Extract the (X, Y) coordinate from the center of the cell holding the provided text.  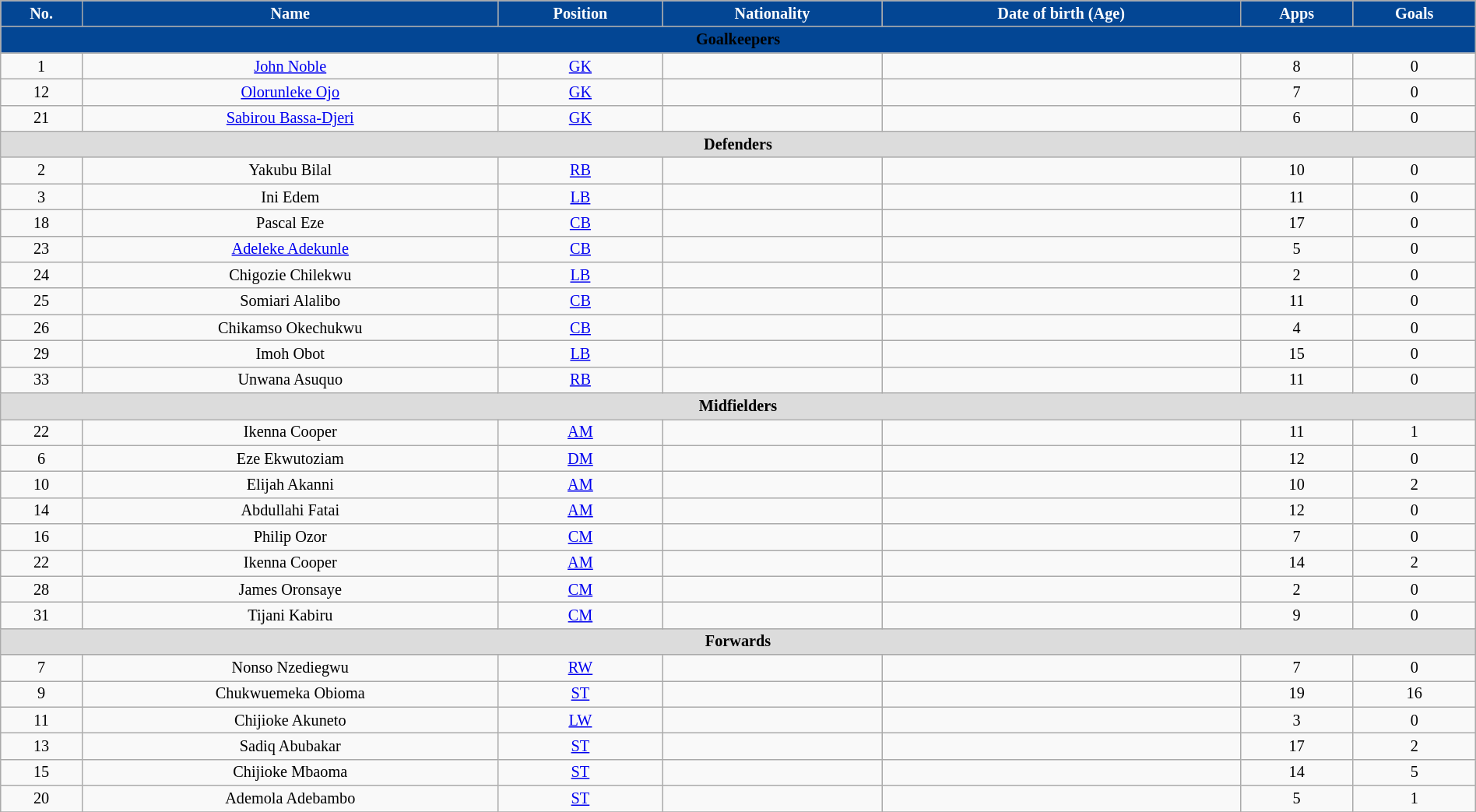
Sadiq Abubakar (290, 746)
Imoh Obot (290, 353)
Ini Edem (290, 197)
Forwards (738, 642)
Somiari Alalibo (290, 301)
Chijioke Mbaoma (290, 772)
RW (581, 667)
Goals (1414, 13)
Defenders (738, 144)
Goalkeepers (738, 40)
Nonso Nzediegwu (290, 667)
Tijani Kabiru (290, 615)
19 (1297, 694)
Yakubu Bilal (290, 170)
29 (42, 353)
25 (42, 301)
18 (42, 223)
23 (42, 249)
8 (1297, 65)
Olorunleke Ojo (290, 92)
DM (581, 459)
Philip Ozor (290, 536)
21 (42, 118)
Midfielders (738, 406)
Name (290, 13)
Chukwuemeka Obioma (290, 694)
Ademola Adebambo (290, 799)
James Oronsaye (290, 589)
Chikamso Okechukwu (290, 328)
No. (42, 13)
Pascal Eze (290, 223)
24 (42, 275)
Position (581, 13)
Nationality (772, 13)
Abdullahi Fatai (290, 511)
Elijah Akanni (290, 484)
Chijioke Akuneto (290, 720)
13 (42, 746)
Adeleke Adekunle (290, 249)
Date of birth (Age) (1061, 13)
LW (581, 720)
Apps (1297, 13)
Chigozie Chilekwu (290, 275)
John Noble (290, 65)
Unwana Asuquo (290, 380)
31 (42, 615)
28 (42, 589)
4 (1297, 328)
33 (42, 380)
26 (42, 328)
20 (42, 799)
Sabirou Bassa-Djeri (290, 118)
Eze Ekwutoziam (290, 459)
